Output the [X, Y] coordinate of the center of the cell containing the given text.  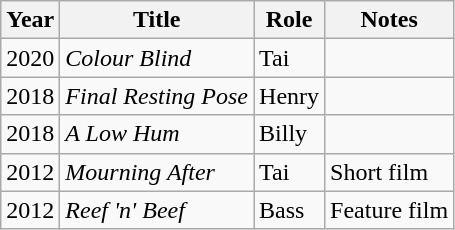
Reef 'n' Beef [157, 210]
Final Resting Pose [157, 96]
Henry [290, 96]
Year [30, 20]
2020 [30, 58]
Bass [290, 210]
Short film [390, 172]
Mourning After [157, 172]
Title [157, 20]
A Low Hum [157, 134]
Billy [290, 134]
Feature film [390, 210]
Notes [390, 20]
Colour Blind [157, 58]
Role [290, 20]
